Scan for the cell matching the given text and deliver its (x, y) coordinate at center. 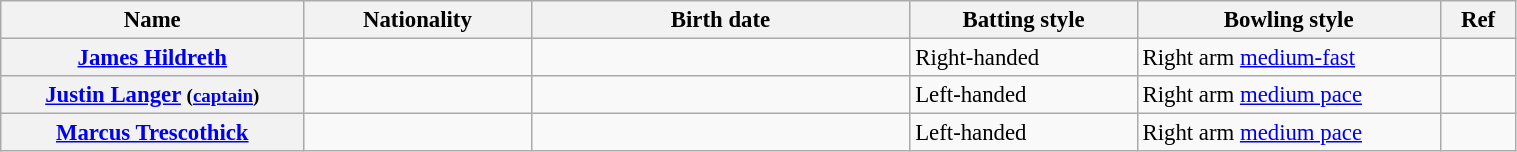
Bowling style (1288, 20)
Right-handed (1024, 58)
Batting style (1024, 20)
Justin Langer (captain) (152, 95)
Name (152, 20)
Right arm medium-fast (1288, 58)
Marcus Trescothick (152, 133)
Nationality (418, 20)
Ref (1478, 20)
James Hildreth (152, 58)
Birth date (720, 20)
